Provide the [x, y] coordinate of the cell's center where the given text is located.  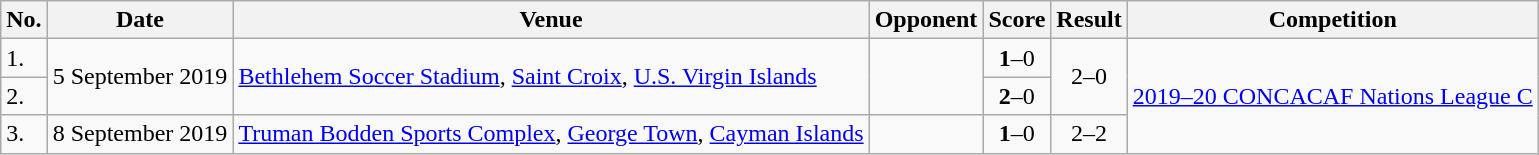
Result [1089, 20]
1. [24, 58]
Venue [551, 20]
2019–20 CONCACAF Nations League C [1332, 96]
Score [1017, 20]
2. [24, 96]
2–2 [1089, 134]
Bethlehem Soccer Stadium, Saint Croix, U.S. Virgin Islands [551, 77]
Opponent [926, 20]
8 September 2019 [140, 134]
Date [140, 20]
No. [24, 20]
Competition [1332, 20]
5 September 2019 [140, 77]
3. [24, 134]
Truman Bodden Sports Complex, George Town, Cayman Islands [551, 134]
